For the text-containing cell, return its midpoint in (x, y) coordinate format. 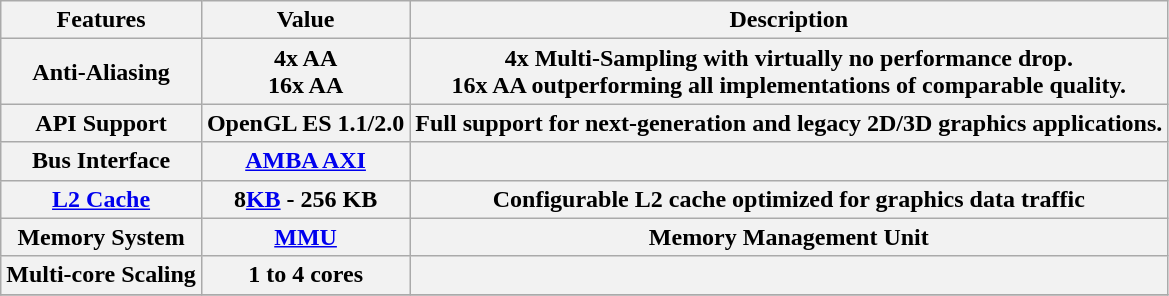
Description (789, 20)
Full support for next-generation and legacy 2D/3D graphics applications. (789, 123)
Multi-core Scaling (102, 275)
Bus Interface (102, 161)
Memory Management Unit (789, 237)
8KB - 256 KB (305, 199)
4x Multi-Sampling with virtually no performance drop.16x AA outperforming all implementations of comparable quality. (789, 72)
Features (102, 20)
AMBA AXI (305, 161)
Memory System (102, 237)
L2 Cache (102, 199)
Value (305, 20)
OpenGL ES 1.1/2.0 (305, 123)
API Support (102, 123)
1 to 4 cores (305, 275)
Anti-Aliasing (102, 72)
Configurable L2 cache optimized for graphics data traffic (789, 199)
4x AA16x AA (305, 72)
MMU (305, 237)
